Output the (x, y) coordinate of the center of the cell containing the given text.  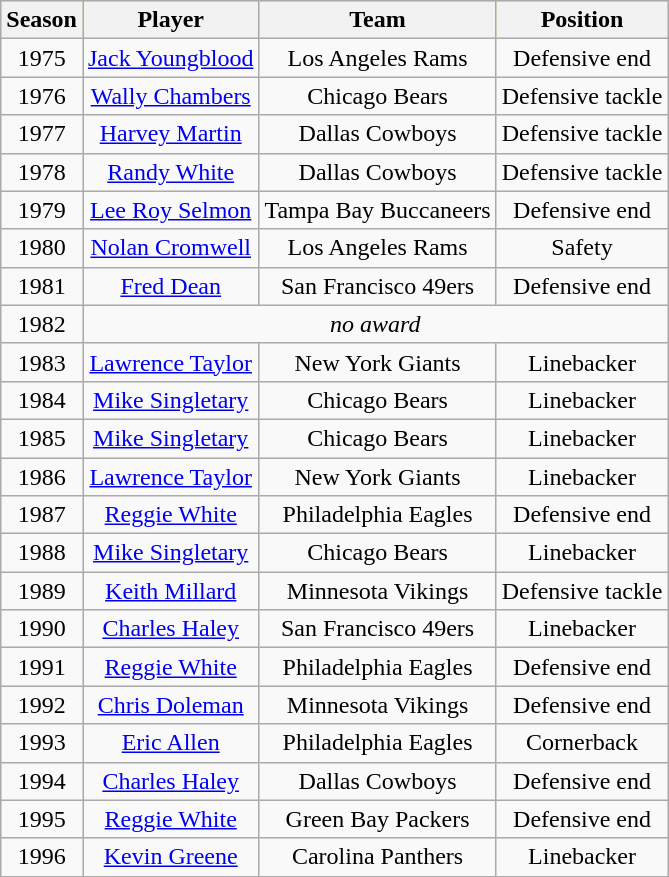
1993 (42, 743)
1990 (42, 629)
Nolan Cromwell (170, 248)
Season (42, 20)
Kevin Greene (170, 857)
1996 (42, 857)
1979 (42, 210)
1984 (42, 400)
1976 (42, 96)
Jack Youngblood (170, 58)
Green Bay Packers (378, 819)
Player (170, 20)
1994 (42, 781)
1992 (42, 705)
1986 (42, 477)
Safety (582, 248)
Team (378, 20)
1985 (42, 438)
Chris Doleman (170, 705)
Tampa Bay Buccaneers (378, 210)
1980 (42, 248)
Eric Allen (170, 743)
Wally Chambers (170, 96)
1995 (42, 819)
Cornerback (582, 743)
Keith Millard (170, 591)
1982 (42, 324)
1981 (42, 286)
Position (582, 20)
Lee Roy Selmon (170, 210)
1991 (42, 667)
1989 (42, 591)
no award (374, 324)
Carolina Panthers (378, 857)
1977 (42, 134)
Fred Dean (170, 286)
1978 (42, 172)
1988 (42, 553)
1975 (42, 58)
1983 (42, 362)
1987 (42, 515)
Harvey Martin (170, 134)
Randy White (170, 172)
